Find where the given text appears and provide that cell's center as (X, Y) coordinate. 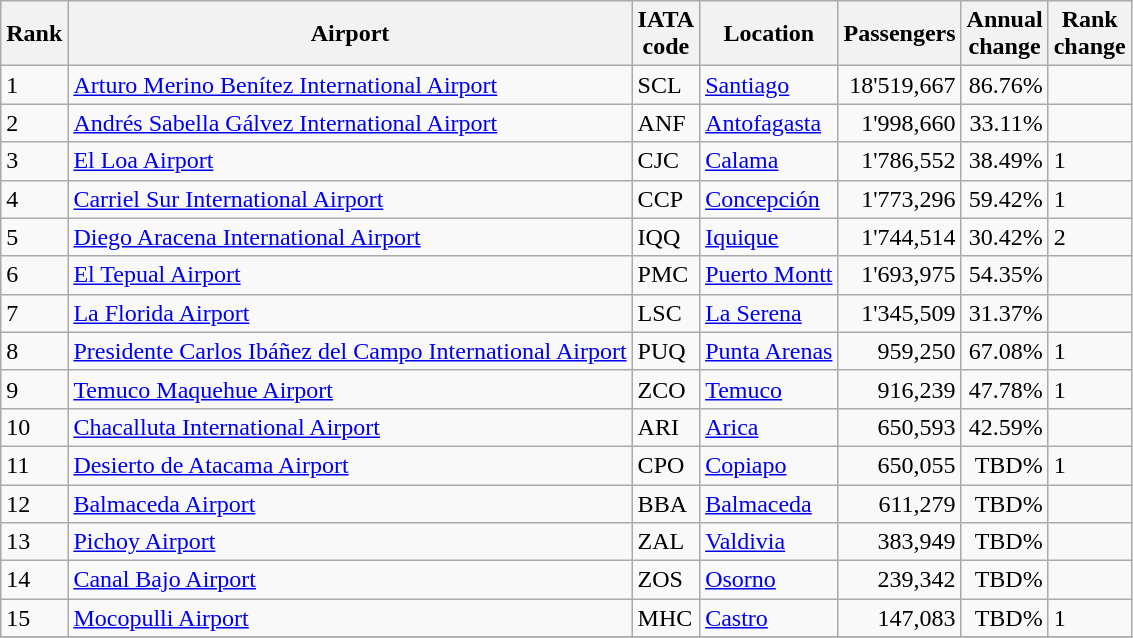
383,949 (900, 542)
147,083 (900, 618)
PMC (666, 275)
La Florida Airport (350, 313)
42.59% (1004, 427)
Location (769, 34)
239,342 (900, 580)
11 (34, 465)
6 (34, 275)
Santiago (769, 85)
7 (34, 313)
CJC (666, 161)
18'519,667 (900, 85)
La Serena (769, 313)
Presidente Carlos Ibáñez del Campo International Airport (350, 351)
Temuco Maquehue Airport (350, 389)
650,593 (900, 427)
Iquique (769, 237)
BBA (666, 503)
ZAL (666, 542)
3 (34, 161)
Annualchange (1004, 34)
5 (34, 237)
ARI (666, 427)
El Tepual Airport (350, 275)
IATAcode (666, 34)
86.76% (1004, 85)
CPO (666, 465)
ANF (666, 123)
PUQ (666, 351)
IQQ (666, 237)
CCP (666, 199)
30.42% (1004, 237)
Osorno (769, 580)
9 (34, 389)
611,279 (900, 503)
Airport (350, 34)
MHC (666, 618)
SCL (666, 85)
1'693,975 (900, 275)
10 (34, 427)
38.49% (1004, 161)
Temuco (769, 389)
Balmaceda Airport (350, 503)
14 (34, 580)
Rankchange (1090, 34)
1'773,296 (900, 199)
LSC (666, 313)
1'744,514 (900, 237)
Passengers (900, 34)
Calama (769, 161)
Puerto Montt (769, 275)
ZOS (666, 580)
Diego Aracena International Airport (350, 237)
Arica (769, 427)
13 (34, 542)
Mocopulli Airport (350, 618)
15 (34, 618)
Castro (769, 618)
1'345,509 (900, 313)
Punta Arenas (769, 351)
Andrés Sabella Gálvez International Airport (350, 123)
8 (34, 351)
47.78% (1004, 389)
El Loa Airport (350, 161)
67.08% (1004, 351)
1'998,660 (900, 123)
Rank (34, 34)
1'786,552 (900, 161)
33.11% (1004, 123)
Chacalluta International Airport (350, 427)
650,055 (900, 465)
4 (34, 199)
12 (34, 503)
Valdivia (769, 542)
54.35% (1004, 275)
916,239 (900, 389)
Balmaceda (769, 503)
Arturo Merino Benítez International Airport (350, 85)
Pichoy Airport (350, 542)
Copiapo (769, 465)
Desierto de Atacama Airport (350, 465)
Antofagasta (769, 123)
59.42% (1004, 199)
Carriel Sur International Airport (350, 199)
Canal Bajo Airport (350, 580)
Concepción (769, 199)
ZCO (666, 389)
31.37% (1004, 313)
959,250 (900, 351)
